Output the (X, Y) coordinate of the center of the cell containing the given text.  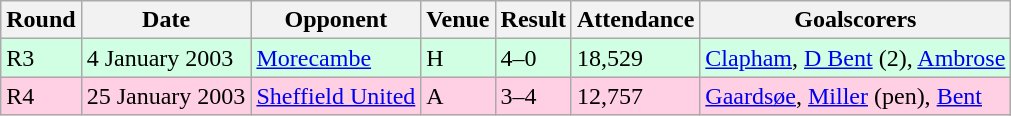
A (458, 96)
Sheffield United (336, 96)
H (458, 58)
18,529 (635, 58)
12,757 (635, 96)
Result (533, 20)
25 January 2003 (166, 96)
R4 (41, 96)
Attendance (635, 20)
Morecambe (336, 58)
Venue (458, 20)
Goalscorers (856, 20)
Round (41, 20)
3–4 (533, 96)
Date (166, 20)
R3 (41, 58)
Gaardsøe, Miller (pen), Bent (856, 96)
Opponent (336, 20)
4 January 2003 (166, 58)
4–0 (533, 58)
Clapham, D Bent (2), Ambrose (856, 58)
